Capture the cell that displays the provided text and extract its (x, y) central coordinate. 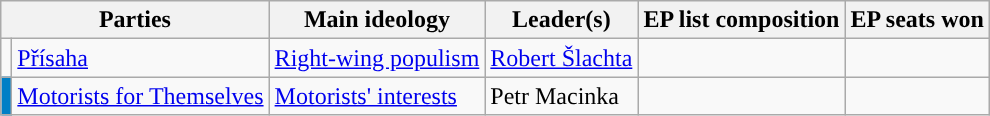
Přísaha (140, 58)
Main ideology (377, 20)
Petr Macinka (562, 96)
EP seats won (917, 20)
Robert Šlachta (562, 58)
Parties (135, 20)
Right-wing populism (377, 58)
Motorists' interests (377, 96)
Motorists for Themselves (140, 96)
Leader(s) (562, 20)
EP list composition (742, 20)
